Return [X, Y] of the center of cell containing provided text 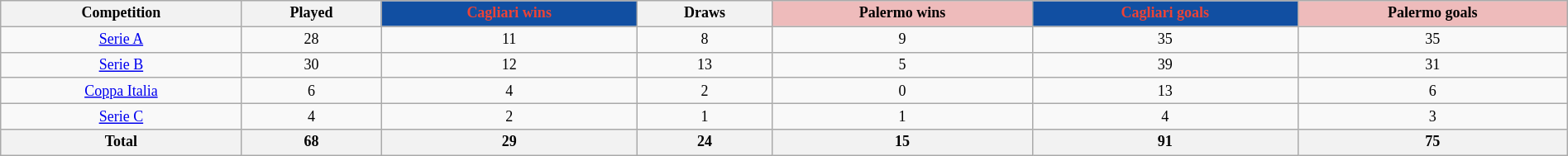
Palermo goals [1432, 13]
24 [705, 142]
30 [311, 64]
Cagliari goals [1166, 13]
91 [1166, 142]
12 [509, 64]
28 [311, 40]
15 [903, 142]
Draws [705, 13]
3 [1432, 116]
Competition [121, 13]
9 [903, 40]
68 [311, 142]
31 [1432, 64]
Total [121, 142]
5 [903, 64]
39 [1166, 64]
Serie C [121, 116]
Cagliari wins [509, 13]
Serie A [121, 40]
75 [1432, 142]
Palermo wins [903, 13]
Coppa Italia [121, 91]
29 [509, 142]
0 [903, 91]
11 [509, 40]
Serie B [121, 64]
Played [311, 13]
8 [705, 40]
